Output the (x, y) coordinate of the center of the cell containing the given text.  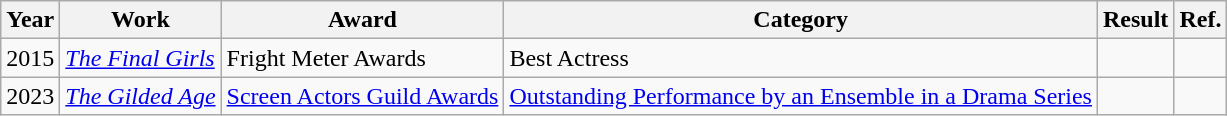
The Final Girls (140, 58)
Outstanding Performance by an Ensemble in a Drama Series (801, 96)
Category (801, 20)
Work (140, 20)
Best Actress (801, 58)
Fright Meter Awards (362, 58)
The Gilded Age (140, 96)
Ref. (1200, 20)
Award (362, 20)
Result (1135, 20)
2023 (30, 96)
2015 (30, 58)
Screen Actors Guild Awards (362, 96)
Year (30, 20)
